Locate the cell with the specified text and output its (x, y) center coordinate. 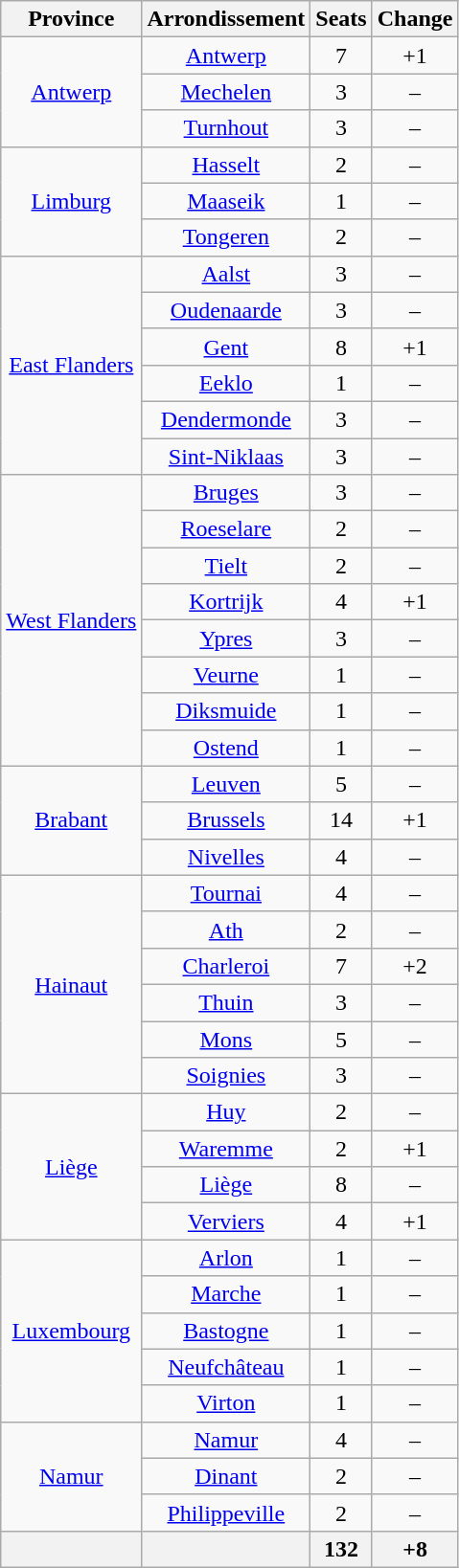
Ypres (226, 638)
+8 (415, 1549)
Eeklo (226, 383)
132 (341, 1549)
Bruges (226, 493)
Kortrijk (226, 602)
Neufchâteau (226, 1367)
+2 (415, 966)
Ostend (226, 748)
Hasselt (226, 165)
Arlon (226, 1258)
Tournai (226, 893)
Leuven (226, 784)
14 (341, 820)
Arrondissement (226, 19)
Seats (341, 19)
Dinant (226, 1476)
Gent (226, 347)
Waremme (226, 1149)
Oudenaarde (226, 310)
Province (71, 19)
Ath (226, 930)
Brussels (226, 820)
Limburg (71, 201)
Philippeville (226, 1512)
Aalst (226, 274)
West Flanders (71, 620)
Veurne (226, 675)
Roeselare (226, 529)
Soignies (226, 1076)
Verviers (226, 1221)
Turnhout (226, 128)
Dendermonde (226, 419)
Brabant (71, 820)
Tongeren (226, 237)
Luxembourg (71, 1331)
Tielt (226, 566)
Huy (226, 1112)
Nivelles (226, 857)
East Flanders (71, 365)
Charleroi (226, 966)
Hainaut (71, 984)
Mechelen (226, 92)
Maaseik (226, 201)
Sint-Niklaas (226, 457)
Thuin (226, 1002)
Virton (226, 1403)
Marche (226, 1294)
Bastogne (226, 1331)
Change (415, 19)
Mons (226, 1039)
Diksmuide (226, 711)
